Search for the cell housing the specified text and yield its (X, Y) center coordinate. 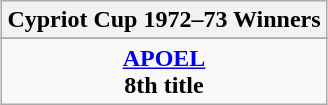
APOEL8th title (164, 72)
Cypriot Cup 1972–73 Winners (164, 20)
